Detect which cell encompasses the target text, then output its [X, Y] center coordinate. 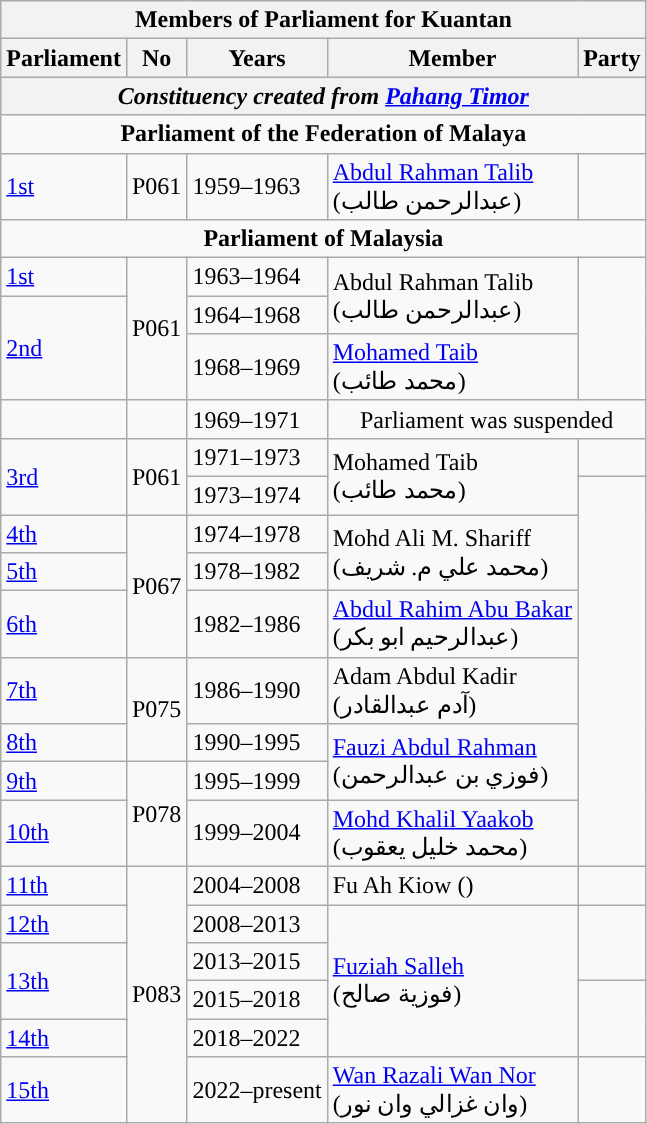
Constituency created from Pahang Timor [324, 96]
1986–1990 [257, 690]
1971–1973 [257, 457]
1968–1969 [257, 368]
P078 [156, 814]
7th [64, 690]
Parliament was suspended [486, 419]
No [156, 58]
2013–2015 [257, 962]
2nd [64, 348]
14th [64, 1038]
Abdul Rahim Abu Bakar (عبدالرحيم ابو بكر) [452, 624]
Fu Ah Kiow () [452, 885]
Member [452, 58]
2008–2013 [257, 923]
15th [64, 1090]
1963–1964 [257, 277]
3rd [64, 476]
Parliament [64, 58]
P075 [156, 710]
2004–2008 [257, 885]
1969–1971 [257, 419]
9th [64, 781]
2015–2018 [257, 1000]
1995–1999 [257, 781]
Wan Razali Wan Nor (وان غزالي وان نور) [452, 1090]
Fauzi Abdul Rahman (فوزي بن عبدالرحمن) [452, 762]
P083 [156, 994]
Parliament of Malaysia [324, 239]
6th [64, 624]
Mohd Ali M. Shariff (محمد علي م. شريف) [452, 552]
2018–2022 [257, 1038]
1990–1995 [257, 743]
1974–1978 [257, 533]
5th [64, 572]
1964–1968 [257, 315]
11th [64, 885]
13th [64, 981]
1973–1974 [257, 495]
Parliament of the Federation of Malaya [324, 134]
1982–1986 [257, 624]
Years [257, 58]
8th [64, 743]
10th [64, 834]
Fuziah Salleh (فوزية صالح) [452, 980]
P067 [156, 586]
1959–1963 [257, 186]
1999–2004 [257, 834]
Party [612, 58]
2022–present [257, 1090]
Adam Abdul Kadir (آدم عبدالقادر) [452, 690]
4th [64, 533]
Members of Parliament for Kuantan [324, 20]
12th [64, 923]
Mohd Khalil Yaakob (محمد خليل يعقوب) [452, 834]
1978–1982 [257, 572]
